For the text-containing cell, return its midpoint in (x, y) coordinate format. 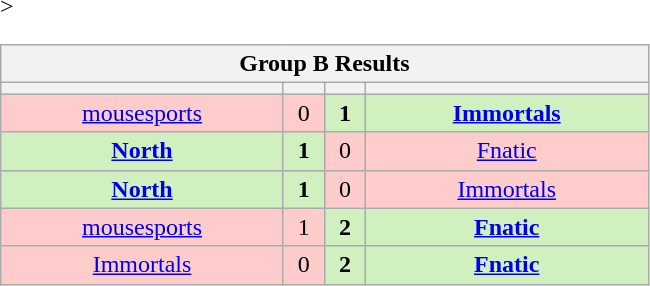
Group B Results (324, 64)
